Determine the [X, Y] coordinate at the center of the cell enclosing the given text.  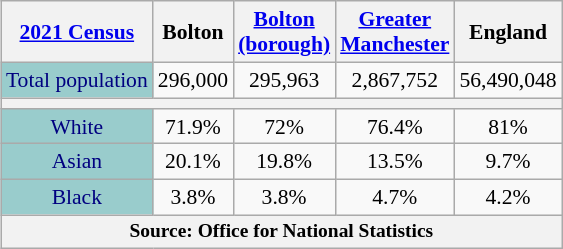
GreaterManchester [394, 32]
295,963 [284, 80]
76.4% [394, 126]
England [508, 32]
Total population [77, 80]
Bolton(borough) [284, 32]
71.9% [193, 126]
9.7% [508, 162]
72% [284, 126]
296,000 [193, 80]
56,490,048 [508, 80]
Asian [77, 162]
Bolton [193, 32]
2021 Census [77, 32]
Black [77, 197]
81% [508, 126]
Source: Office for National Statistics [282, 232]
19.8% [284, 162]
4.2% [508, 197]
2,867,752 [394, 80]
20.1% [193, 162]
13.5% [394, 162]
4.7% [394, 197]
White [77, 126]
